Extract the (x, y) coordinate from the center of the cell holding the provided text.  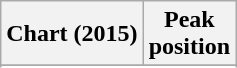
Chart (2015) (72, 34)
Peakposition (189, 34)
